Detect which cell encompasses the target text, then output its (X, Y) center coordinate. 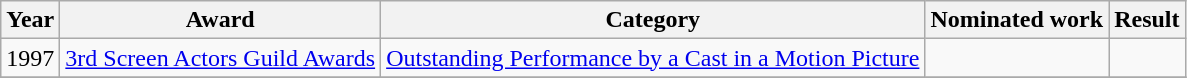
Category (653, 20)
Award (220, 20)
Nominated work (1017, 20)
3rd Screen Actors Guild Awards (220, 58)
Year (30, 20)
1997 (30, 58)
Outstanding Performance by a Cast in a Motion Picture (653, 58)
Result (1147, 20)
